Scan for the cell matching the given text and deliver its (x, y) coordinate at center. 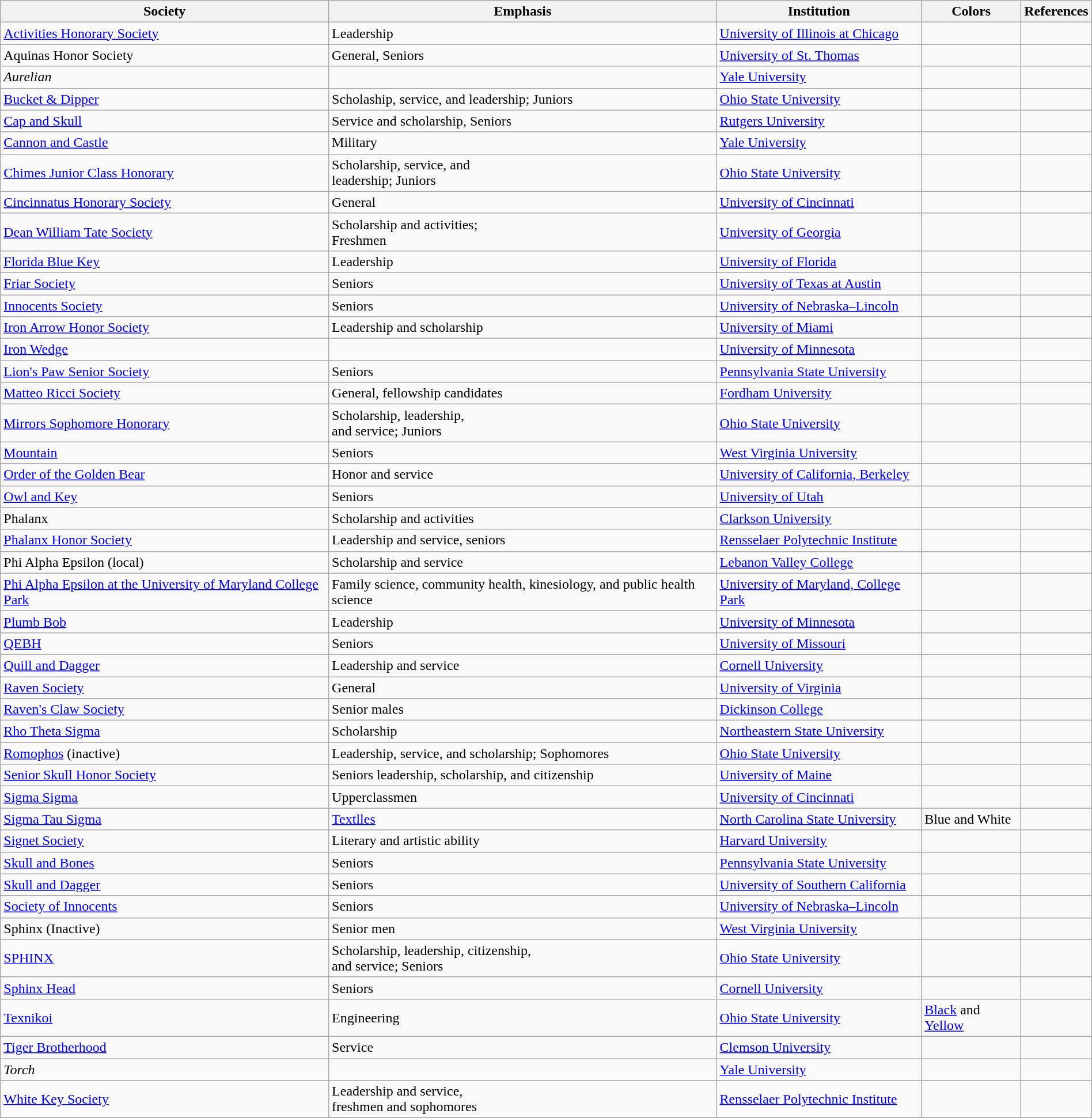
Senior Skull Honor Society (165, 775)
Sphinx (Inactive) (165, 928)
Texnikoi (165, 1017)
Rho Theta Sigma (165, 732)
General, Seniors (523, 55)
Scholarship and service (523, 562)
Scholarship and activities;Freshmen (523, 232)
Cap and Skull (165, 121)
Sphinx Head (165, 988)
Plumb Bob (165, 621)
Scholarship, leadership, citizenship,and service; Seniors (523, 958)
SPHINX (165, 958)
Cincinnatus Honorary Society (165, 202)
Leadership and service,freshmen and sophomores (523, 1099)
Phi Alpha Epsilon at the University of Maryland College Park (165, 592)
University of Illinois at Chicago (819, 33)
Senior men (523, 928)
General, fellowship candidates (523, 393)
Mountain (165, 453)
Skull and Dagger (165, 885)
Institution (819, 12)
Raven's Claw Society (165, 710)
Rutgers University (819, 121)
Phalanx Honor Society (165, 540)
Family science, community health, kinesiology, and public health science (523, 592)
Blue and White (971, 819)
Phalanx (165, 518)
Dean William Tate Society (165, 232)
Phi Alpha Epsilon (local) (165, 562)
University of Maine (819, 775)
Upperclassmen (523, 797)
Owl and Key (165, 497)
Scholarship, leadership,and service; Juniors (523, 423)
Harvard University (819, 841)
Literary and artistic ability (523, 841)
University of Texas at Austin (819, 283)
Scholarship, service, andleadership; Juniors (523, 173)
Chimes Junior Class Honorary (165, 173)
University of Miami (819, 328)
Leadership and service (523, 665)
Senior males (523, 710)
Iron Arrow Honor Society (165, 328)
Leadership and service, seniors (523, 540)
Dickinson College (819, 710)
Leadership, service, and scholarship; Sophomores (523, 753)
Mirrors Sophomore Honorary (165, 423)
Military (523, 143)
Textlles (523, 819)
Honor and service (523, 475)
Scholarship (523, 732)
Clemson University (819, 1047)
Service and scholarship, Seniors (523, 121)
University of Utah (819, 497)
Order of the Golden Bear (165, 475)
Fordham University (819, 393)
Scholarship and activities (523, 518)
Innocents Society (165, 306)
University of Georgia (819, 232)
Iron Wedge (165, 350)
University of Maryland, College Park (819, 592)
Lion's Paw Senior Society (165, 372)
Signet Society (165, 841)
Emphasis (523, 12)
QEBH (165, 643)
University of St. Thomas (819, 55)
Matteo Ricci Society (165, 393)
Engineering (523, 1017)
Skull and Bones (165, 863)
Florida Blue Key (165, 262)
Colors (971, 12)
Black and Yellow (971, 1017)
Aurelian (165, 77)
Northeastern State University (819, 732)
Leadership and scholarship (523, 328)
Lebanon Valley College (819, 562)
Quill and Dagger (165, 665)
Activities Honorary Society (165, 33)
Sigma Sigma (165, 797)
University of Southern California (819, 885)
Sigma Tau Sigma (165, 819)
University of Missouri (819, 643)
Scholaship, service, and leadership; Juniors (523, 99)
Tiger Brotherhood (165, 1047)
Clarkson University (819, 518)
Torch (165, 1070)
Bucket & Dipper (165, 99)
Service (523, 1047)
Seniors leadership, scholarship, and citizenship (523, 775)
Society (165, 12)
Romophos (inactive) (165, 753)
University of Virginia (819, 687)
White Key Society (165, 1099)
Friar Society (165, 283)
University of California, Berkeley (819, 475)
North Carolina State University (819, 819)
Raven Society (165, 687)
Society of Innocents (165, 907)
Aquinas Honor Society (165, 55)
References (1056, 12)
University of Florida (819, 262)
Cannon and Castle (165, 143)
